Return the (X, Y) coordinate for the center point of the cell that contains the specified text.  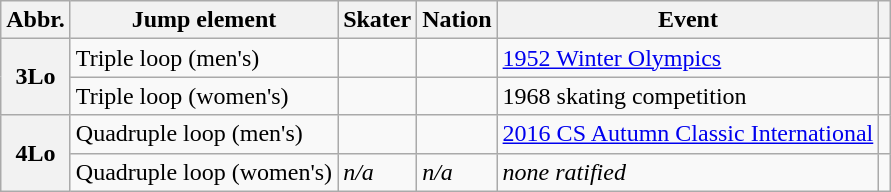
none ratified (688, 172)
Quadruple loop (women's) (204, 172)
1968 skating competition (688, 96)
Jump element (204, 20)
4Lo (36, 153)
Event (688, 20)
Triple loop (women's) (204, 96)
Quadruple loop (men's) (204, 134)
Skater (378, 20)
2016 CS Autumn Classic International (688, 134)
Nation (457, 20)
3Lo (36, 77)
Triple loop (men's) (204, 58)
Abbr. (36, 20)
1952 Winter Olympics (688, 58)
